Determine the (x, y) coordinate at the center of the cell enclosing the given text.  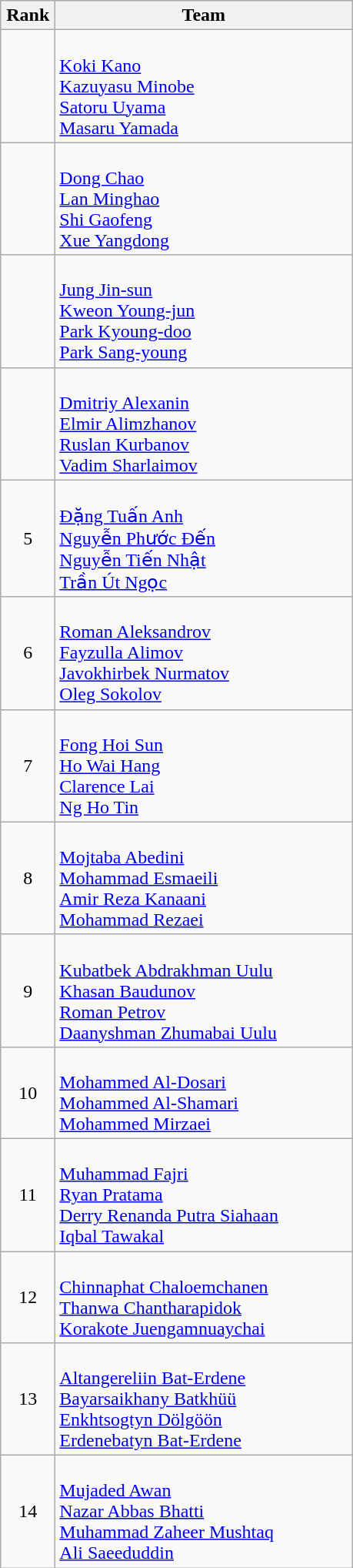
14 (28, 1512)
Chinnaphat ChaloemchanenThanwa ChantharapidokKorakote Juengamnuaychai (204, 1297)
Roman AleksandrovFayzulla AlimovJavokhirbek NurmatovOleg Sokolov (204, 653)
12 (28, 1297)
6 (28, 653)
13 (28, 1399)
Đặng Tuấn AnhNguyễn Phước ĐếnNguyễn Tiến NhậtTrần Út Ngọc (204, 538)
10 (28, 1092)
11 (28, 1194)
Team (204, 15)
Dmitriy AlexaninElmir AlimzhanovRuslan KurbanovVadim Sharlaimov (204, 424)
8 (28, 878)
5 (28, 538)
Koki KanoKazuyasu MinobeSatoru UyamaMasaru Yamada (204, 86)
Mohammed Al-DosariMohammed Al-ShamariMohammed Mirzaei (204, 1092)
Rank (28, 15)
Muhammad FajriRyan PratamaDerry Renanda Putra SiahaanIqbal Tawakal (204, 1194)
Mujaded AwanNazar Abbas BhattiMuhammad Zaheer MushtaqAli Saeeduddin (204, 1512)
Dong ChaoLan MinghaoShi GaofengXue Yangdong (204, 199)
7 (28, 766)
Jung Jin-sunKweon Young-junPark Kyoung-dooPark Sang-young (204, 311)
Kubatbek Abdrakhman UuluKhasan BaudunovRoman PetrovDaanyshman Zhumabai Uulu (204, 990)
9 (28, 990)
Fong Hoi SunHo Wai HangClarence LaiNg Ho Tin (204, 766)
Mojtaba AbediniMohammad EsmaeiliAmir Reza KanaaniMohammad Rezaei (204, 878)
Altangereliin Bat-ErdeneBayarsaikhany BatkhüüEnkhtsogtyn DölgöönErdenebatyn Bat-Erdene (204, 1399)
